Detect which cell encompasses the target text, then output its [X, Y] center coordinate. 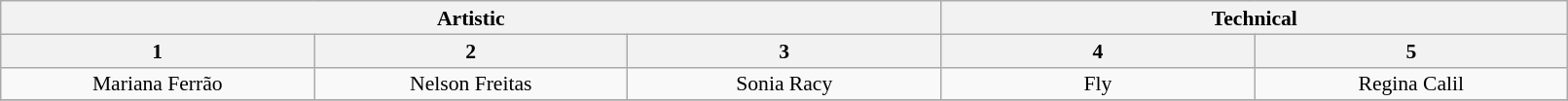
Nelson Freitas [471, 84]
1 [158, 50]
5 [1411, 50]
Regina Calil [1411, 84]
Technical [1255, 17]
4 [1098, 50]
Fly [1098, 84]
Sonia Racy [784, 84]
Mariana Ferrão [158, 84]
2 [471, 50]
3 [784, 50]
Artistic [471, 17]
